Determine the [x, y] coordinate at the center of the cell enclosing the given text.  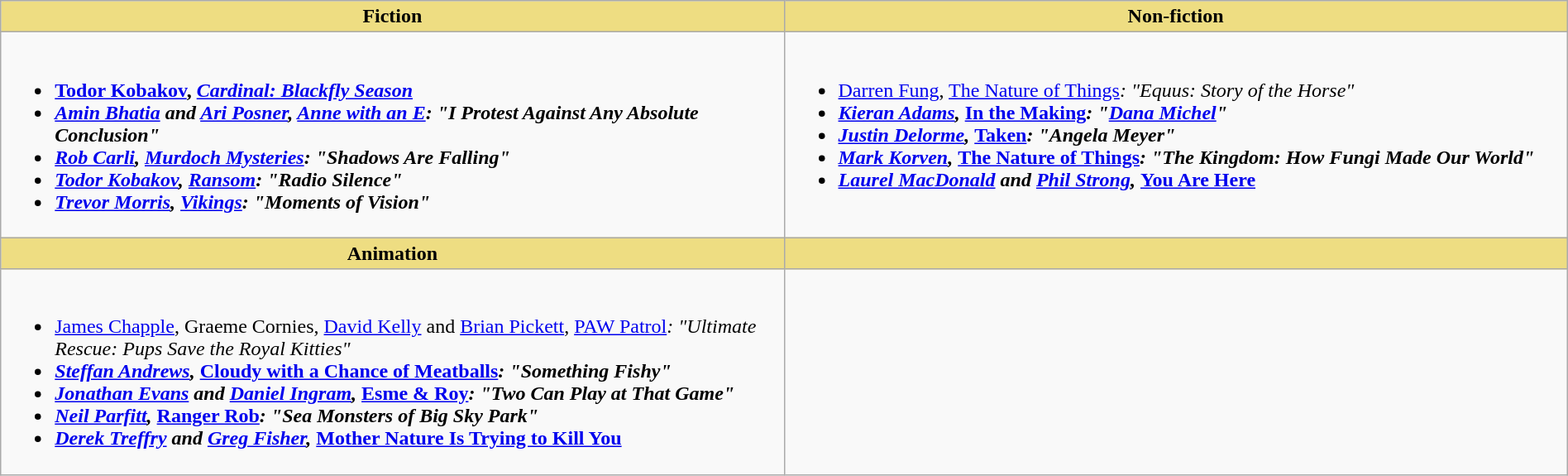
Non-fiction [1176, 17]
Fiction [392, 17]
Animation [392, 253]
